Determine the (X, Y) coordinate at the center of the cell enclosing the given text.  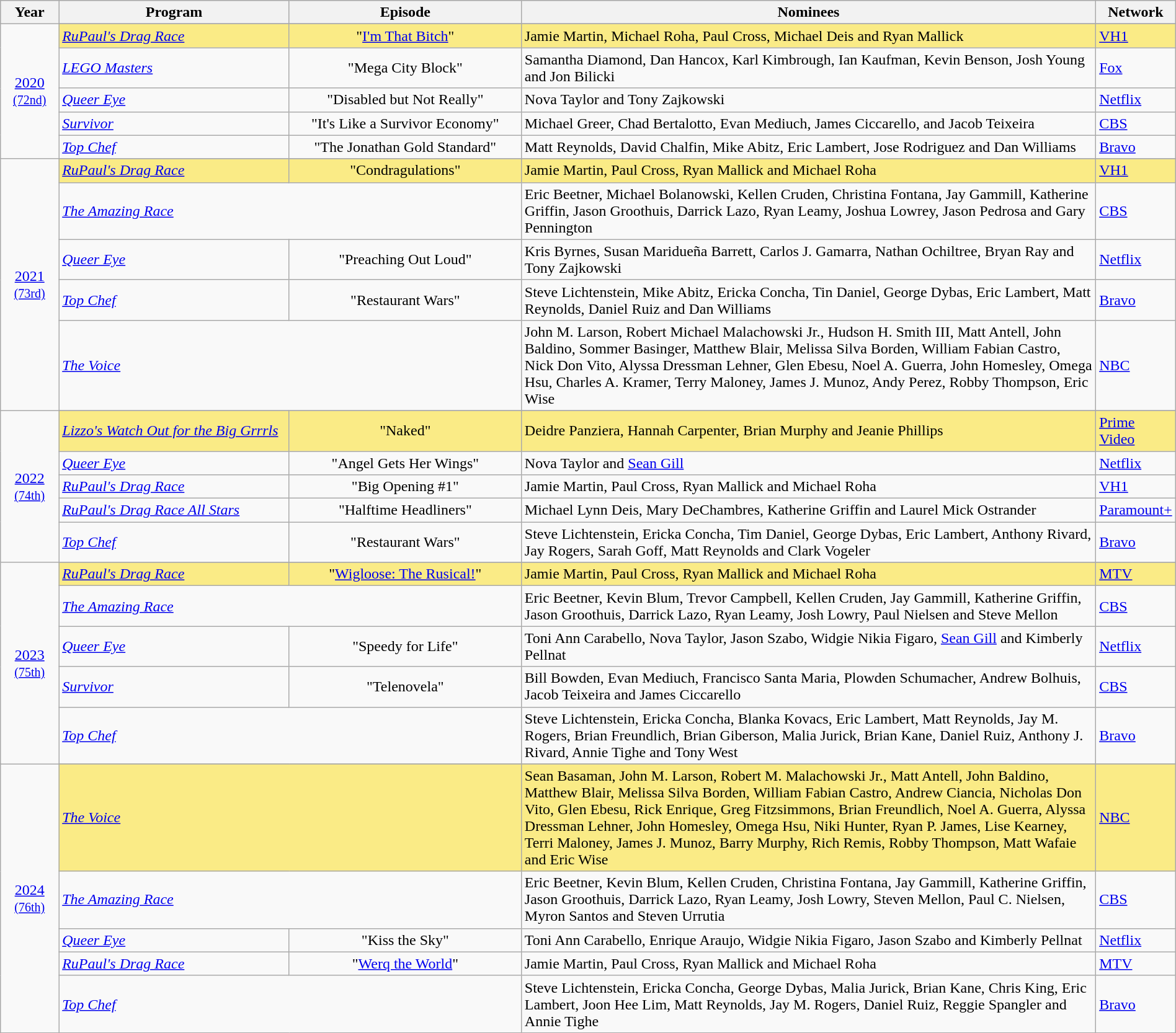
Fox (1136, 68)
Steve Lichtenstein, Ericka Concha, Tim Daniel, George Dybas, Eric Lambert, Anthony Rivard, Jay Rogers, Sarah Goff, Matt Reynolds and Clark Vogeler (808, 542)
Nominees (808, 12)
Jamie Martin, Michael Roha, Paul Cross, Michael Deis and Ryan Mallick (808, 36)
"Condragulations" (405, 171)
RuPaul's Drag Race All Stars (174, 510)
Toni Ann Carabello, Nova Taylor, Jason Szabo, Widgie Nikia Figaro, Sean Gill and Kimberly Pellnat (808, 646)
LEGO Masters (174, 68)
"Mega City Block" (405, 68)
Kris Byrnes, Susan Maridueña Barrett, Carlos J. Gamarra, Nathan Ochiltree, Bryan Ray and Tony Zajkowski (808, 259)
Nova Taylor and Sean Gill (808, 463)
Toni Ann Carabello, Enrique Araujo, Widgie Nikia Figaro, Jason Szabo and Kimberly Pellnat (808, 940)
2023(75th) (30, 663)
"It's Like a Survivor Economy" (405, 123)
"Big Opening #1" (405, 487)
"I'm That Bitch" (405, 36)
Michael Greer, Chad Bertalotto, Evan Mediuch, James Ciccarello, and Jacob Teixeira (808, 123)
Steve Lichtenstein, Mike Abitz, Ericka Concha, Tin Daniel, George Dybas, Eric Lambert, Matt Reynolds, Daniel Ruiz and Dan Williams (808, 300)
Program (174, 12)
2024(76th) (30, 898)
Prime Video (1136, 430)
"Werq the World" (405, 964)
2022(74th) (30, 486)
"Speedy for Life" (405, 646)
2021(73rd) (30, 285)
Lizzo's Watch Out for the Big Grrrls (174, 430)
Nova Taylor and Tony Zajkowski (808, 100)
"Preaching Out Loud" (405, 259)
Matt Reynolds, David Chalfin, Mike Abitz, Eric Lambert, Jose Rodriguez and Dan Williams (808, 147)
Network (1136, 12)
"Kiss the Sky" (405, 940)
"Telenovela" (405, 687)
"Wigloose: The Rusical!" (405, 574)
Year (30, 12)
Paramount+ (1136, 510)
"The Jonathan Gold Standard" (405, 147)
"Halftime Headliners" (405, 510)
"Angel Gets Her Wings" (405, 463)
Bill Bowden, Evan Mediuch, Francisco Santa Maria, Plowden Schumacher, Andrew Bolhuis, Jacob Teixeira and James Ciccarello (808, 687)
Samantha Diamond, Dan Hancox, Karl Kimbrough, Ian Kaufman, Kevin Benson, Josh Young and Jon Bilicki (808, 68)
"Naked" (405, 430)
2020(72nd) (30, 92)
"Disabled but Not Really" (405, 100)
Deidre Panziera, Hannah Carpenter, Brian Murphy and Jeanie Phillips (808, 430)
Michael Lynn Deis, Mary DeChambres, Katherine Griffin and Laurel Mick Ostrander (808, 510)
Episode (405, 12)
